Capture the cell that displays the provided text and extract its (X, Y) central coordinate. 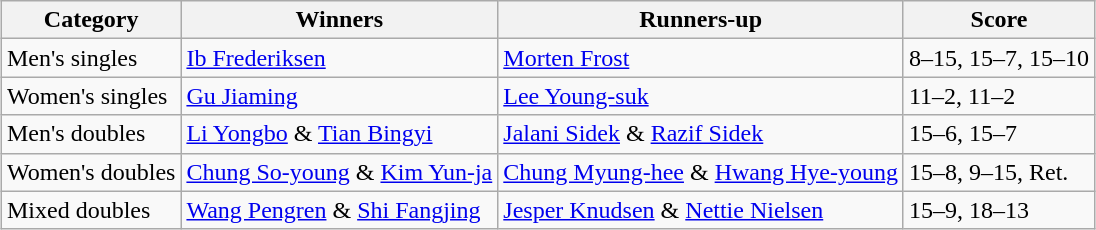
Jalani Sidek & Razif Sidek (701, 134)
Chung So-young & Kim Yun-ja (340, 172)
Chung Myung-hee & Hwang Hye-young (701, 172)
Lee Young-suk (701, 96)
Women's doubles (90, 172)
Score (998, 20)
Wang Pengren & Shi Fangjing (340, 210)
Category (90, 20)
Ib Frederiksen (340, 58)
Jesper Knudsen & Nettie Nielsen (701, 210)
Gu Jiaming (340, 96)
15–9, 18–13 (998, 210)
15–6, 15–7 (998, 134)
Winners (340, 20)
Mixed doubles (90, 210)
8–15, 15–7, 15–10 (998, 58)
Runners-up (701, 20)
11–2, 11–2 (998, 96)
Men's doubles (90, 134)
15–8, 9–15, Ret. (998, 172)
Women's singles (90, 96)
Li Yongbo & Tian Bingyi (340, 134)
Men's singles (90, 58)
Morten Frost (701, 58)
